Return (X, Y) of the center of cell containing provided text 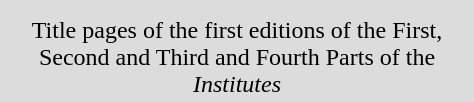
Title pages of the first editions of the First, Second and Third and Fourth Parts of the Institutes (237, 57)
